Scan for the cell matching the given text and deliver its (X, Y) coordinate at center. 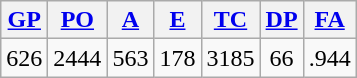
A (130, 20)
E (178, 20)
3185 (230, 58)
66 (282, 58)
TC (230, 20)
GP (24, 20)
PO (78, 20)
FA (330, 20)
626 (24, 58)
563 (130, 58)
DP (282, 20)
.944 (330, 58)
178 (178, 58)
2444 (78, 58)
